Scan for the cell matching the given text and deliver its [X, Y] coordinate at center. 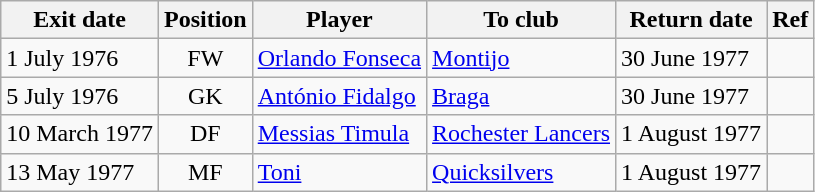
Toni [339, 172]
António Fidalgo [339, 96]
GK [205, 96]
Return date [692, 20]
Ref [790, 20]
Position [205, 20]
Rochester Lancers [522, 134]
1 July 1976 [80, 58]
Exit date [80, 20]
Messias Timula [339, 134]
FW [205, 58]
Orlando Fonseca [339, 58]
13 May 1977 [80, 172]
To club [522, 20]
5 July 1976 [80, 96]
Montijo [522, 58]
DF [205, 134]
Quicksilvers [522, 172]
MF [205, 172]
Player [339, 20]
10 March 1977 [80, 134]
Braga [522, 96]
